Return the (X, Y) coordinate for the center point of the cell that contains the specified text.  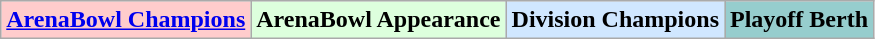
Playoff Berth (798, 20)
ArenaBowl Champions (126, 20)
Division Champions (615, 20)
ArenaBowl Appearance (378, 20)
